Find where the given text appears and provide that cell's center as [x, y] coordinate. 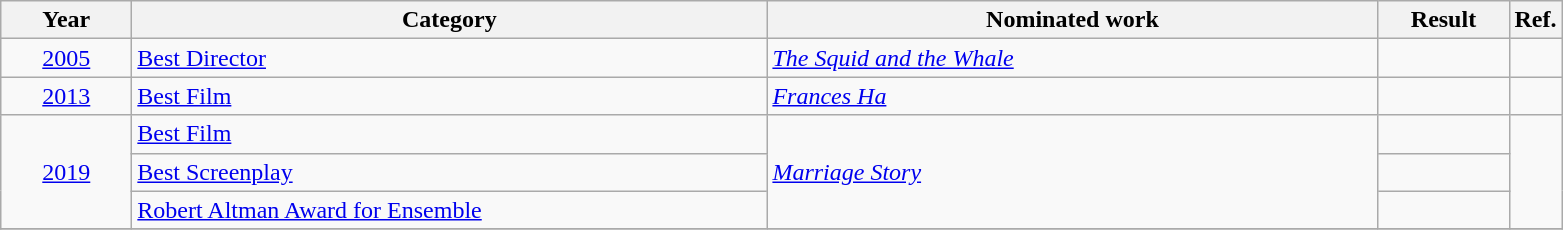
Robert Altman Award for Ensemble [450, 210]
Result [1444, 20]
Frances Ha [1072, 96]
2019 [66, 172]
2005 [66, 58]
Category [450, 20]
Year [66, 20]
The Squid and the Whale [1072, 58]
Marriage Story [1072, 172]
Best Director [450, 58]
Ref. [1536, 20]
2013 [66, 96]
Best Screenplay [450, 172]
Nominated work [1072, 20]
